Search for the cell housing the specified text and yield its [x, y] center coordinate. 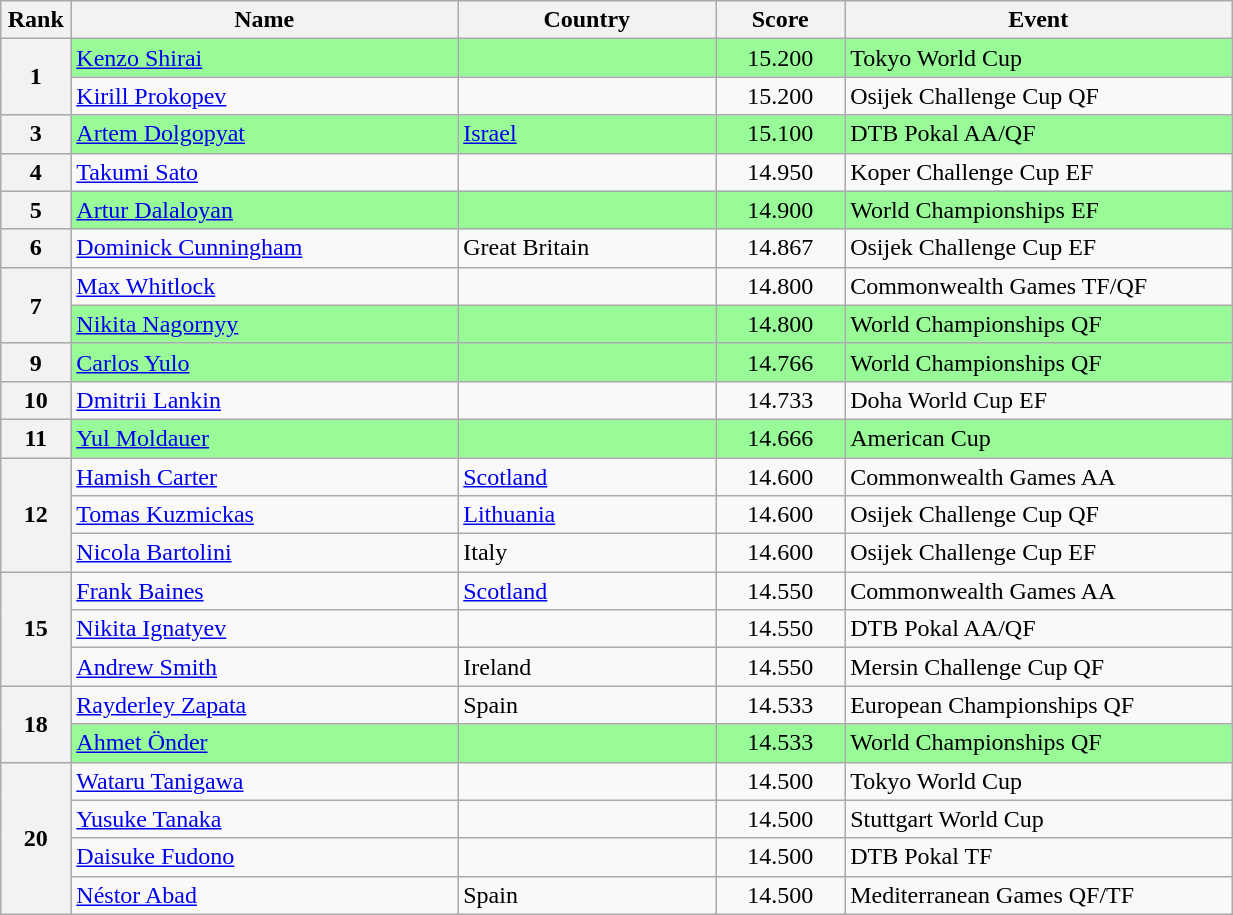
Néstor Abad [264, 895]
European Championships QF [1038, 705]
Kenzo Shirai [264, 58]
DTB Pokal TF [1038, 857]
6 [36, 248]
9 [36, 362]
12 [36, 515]
Dominick Cunningham [264, 248]
Wataru Tanigawa [264, 781]
Kirill Prokopev [264, 96]
4 [36, 172]
Andrew Smith [264, 667]
Carlos Yulo [264, 362]
Italy [587, 553]
14.867 [780, 248]
Israel [587, 134]
Artur Dalaloyan [264, 210]
14.766 [780, 362]
Ireland [587, 667]
Yul Moldauer [264, 438]
14.900 [780, 210]
World Championships EF [1038, 210]
Great Britain [587, 248]
Artem Dolgopyat [264, 134]
Frank Baines [264, 591]
1 [36, 77]
Mediterranean Games QF/TF [1038, 895]
Takumi Sato [264, 172]
Koper Challenge Cup EF [1038, 172]
Yusuke Tanaka [264, 819]
Name [264, 20]
14.666 [780, 438]
Rayderley Zapata [264, 705]
14.733 [780, 400]
Nikita Nagornyy [264, 324]
Stuttgart World Cup [1038, 819]
Rank [36, 20]
Commonwealth Games TF/QF [1038, 286]
Doha World Cup EF [1038, 400]
Mersin Challenge Cup QF [1038, 667]
15.100 [780, 134]
15 [36, 629]
18 [36, 724]
American Cup [1038, 438]
Nikita Ignatyev [264, 629]
Hamish Carter [264, 477]
5 [36, 210]
3 [36, 134]
Nicola Bartolini [264, 553]
11 [36, 438]
Tomas Kuzmickas [264, 515]
7 [36, 305]
Ahmet Önder [264, 743]
Dmitrii Lankin [264, 400]
10 [36, 400]
Daisuke Fudono [264, 857]
Lithuania [587, 515]
Country [587, 20]
20 [36, 838]
Max Whitlock [264, 286]
Score [780, 20]
14.950 [780, 172]
Event [1038, 20]
